Determine the (x, y) coordinate at the center of the cell enclosing the given text.  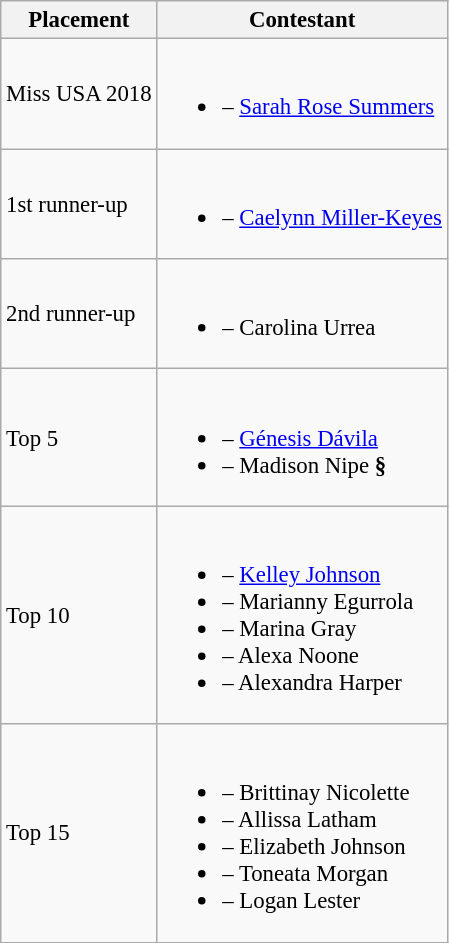
– Caelynn Miller-Keyes (302, 204)
– Sarah Rose Summers (302, 94)
– Carolina Urrea (302, 314)
Top 10 (79, 615)
– Kelley Johnson – Marianny Egurrola – Marina Gray – Alexa Noone – Alexandra Harper (302, 615)
– Génesis Dávila – Madison Nipe § (302, 438)
Top 15 (79, 833)
2nd runner-up (79, 314)
Contestant (302, 20)
1st runner-up (79, 204)
Top 5 (79, 438)
Placement (79, 20)
– Brittinay Nicolette – Allissa Latham – Elizabeth Johnson – Toneata Morgan – Logan Lester (302, 833)
Miss USA 2018 (79, 94)
